Scan for the cell matching the given text and deliver its (x, y) coordinate at center. 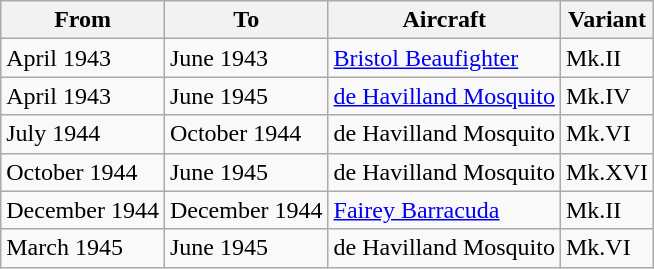
Bristol Beaufighter (444, 58)
Variant (606, 20)
Fairey Barracuda (444, 210)
Aircraft (444, 20)
To (246, 20)
June 1943 (246, 58)
From (83, 20)
July 1944 (83, 134)
Mk.XVI (606, 172)
March 1945 (83, 248)
Mk.IV (606, 96)
